From the cell containing the given text, extract its center point as [X, Y] coordinate. 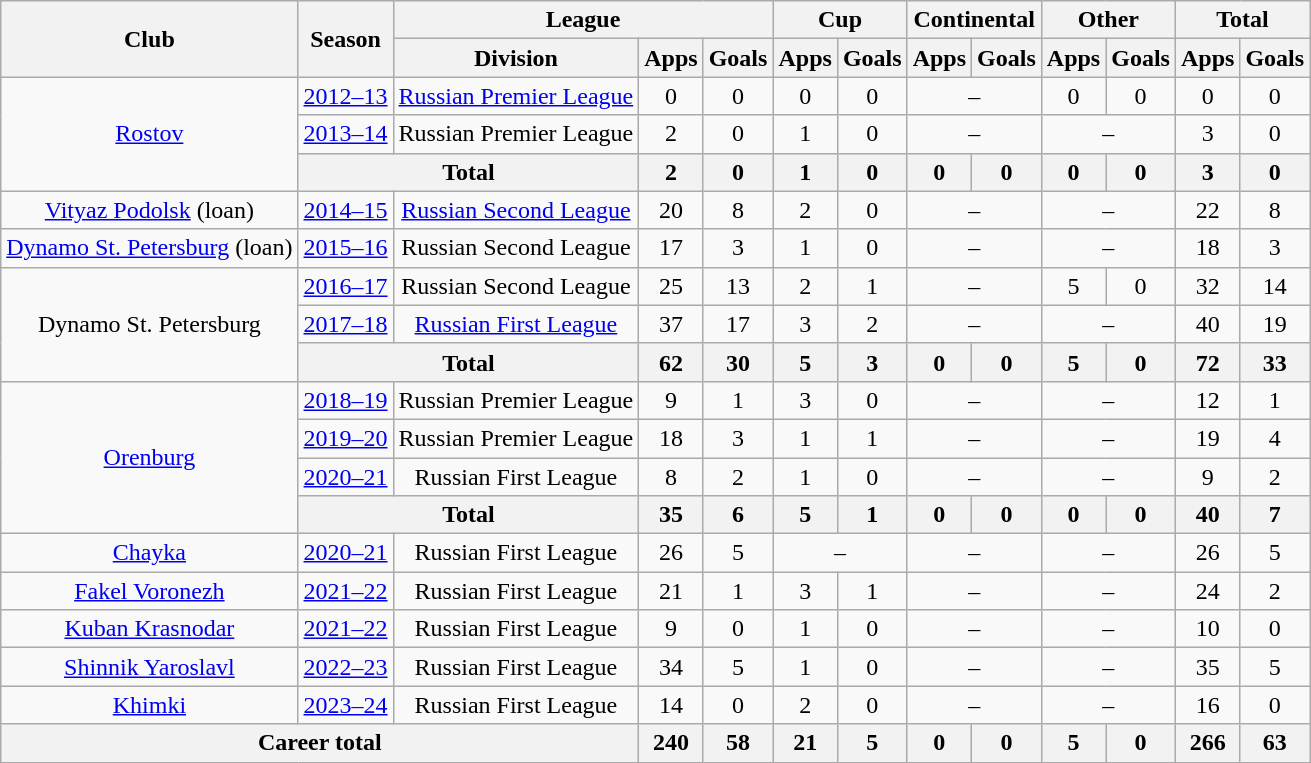
72 [1207, 362]
2013–14 [346, 134]
Chayka [150, 553]
Fakel Voronezh [150, 591]
League [583, 20]
63 [1275, 743]
Club [150, 39]
16 [1207, 705]
33 [1275, 362]
Orenburg [150, 457]
58 [738, 743]
62 [671, 362]
Dynamo St. Petersburg (loan) [150, 248]
25 [671, 286]
2012–13 [346, 96]
2014–15 [346, 210]
Season [346, 39]
Continental [974, 20]
2019–20 [346, 438]
Division [516, 58]
6 [738, 515]
266 [1207, 743]
Career total [320, 743]
22 [1207, 210]
Khimki [150, 705]
7 [1275, 515]
Cup [840, 20]
Dynamo St. Petersburg [150, 324]
Vityaz Podolsk (loan) [150, 210]
Other [1108, 20]
Rostov [150, 134]
2017–18 [346, 324]
Kuban Krasnodar [150, 629]
2016–17 [346, 286]
30 [738, 362]
240 [671, 743]
2015–16 [346, 248]
20 [671, 210]
37 [671, 324]
4 [1275, 438]
2018–19 [346, 400]
32 [1207, 286]
12 [1207, 400]
10 [1207, 629]
13 [738, 286]
Shinnik Yaroslavl [150, 667]
34 [671, 667]
24 [1207, 591]
2022–23 [346, 667]
2023–24 [346, 705]
